Return the [x, y] coordinate for the center point of the cell that contains the specified text.  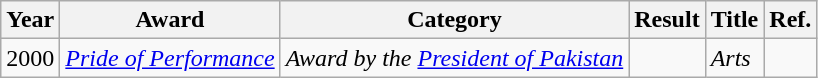
2000 [30, 58]
Result [667, 20]
Pride of Performance [170, 58]
Ref. [790, 20]
Arts [734, 58]
Category [454, 20]
Award by the President of Pakistan [454, 58]
Year [30, 20]
Award [170, 20]
Title [734, 20]
